From the cell containing the given text, extract its center point as (X, Y) coordinate. 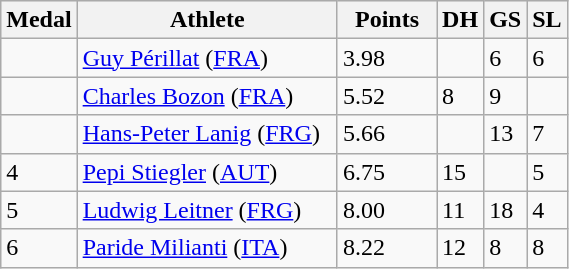
15 (460, 172)
9 (506, 96)
13 (506, 134)
Athlete (207, 20)
8.00 (386, 210)
Guy Périllat (FRA) (207, 58)
12 (460, 248)
Pepi Stiegler (AUT) (207, 172)
8.22 (386, 248)
5.66 (386, 134)
Charles Bozon (FRA) (207, 96)
3.98 (386, 58)
SL (547, 20)
Medal (39, 20)
Points (386, 20)
Hans-Peter Lanig (FRG) (207, 134)
11 (460, 210)
5.52 (386, 96)
18 (506, 210)
Paride Milianti (ITA) (207, 248)
DH (460, 20)
Ludwig Leitner (FRG) (207, 210)
6.75 (386, 172)
7 (547, 134)
GS (506, 20)
